Identify which cell holds the provided text, then report its [X, Y] central coordinate. 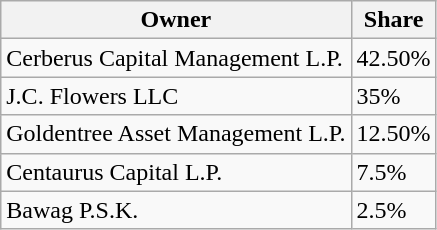
7.5% [394, 172]
42.50% [394, 58]
Owner [176, 20]
Cerberus Capital Management L.P. [176, 58]
35% [394, 96]
Centaurus Capital L.P. [176, 172]
J.C. Flowers LLC [176, 96]
Bawag P.S.K. [176, 210]
Goldentree Asset Management L.P. [176, 134]
12.50% [394, 134]
2.5% [394, 210]
Share [394, 20]
